Output the [X, Y] coordinate of the center of the cell containing the given text.  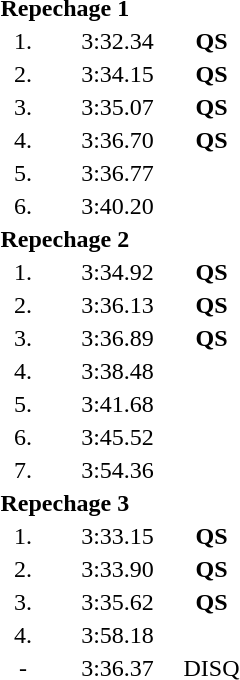
3:38.48 [118, 371]
3:54.36 [118, 470]
3:35.07 [118, 107]
3:32.34 [118, 41]
3:34.15 [118, 74]
3:58.18 [118, 635]
3:35.62 [118, 602]
3:33.15 [118, 536]
3:36.77 [118, 173]
3:41.68 [118, 404]
3:34.92 [118, 272]
3:36.70 [118, 140]
3:45.52 [118, 437]
3:33.90 [118, 569]
3:40.20 [118, 206]
3:36.89 [118, 338]
3:36.13 [118, 305]
